Determine the [x, y] coordinate at the center of the cell enclosing the given text.  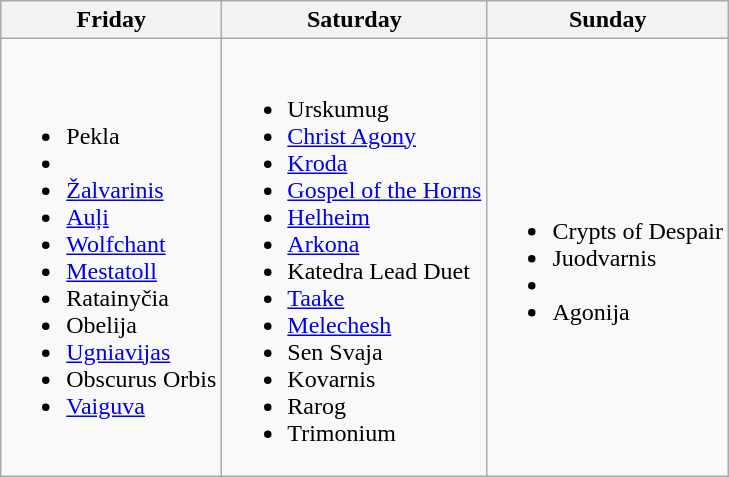
Sunday [608, 20]
Crypts of Despair Juodvarnis Agonija [608, 258]
Saturday [354, 20]
Pekla Žalvarinis Auļi Wolfchant Mestatoll Ratainyčia Obelija Ugniavijas Obscurus Orbis Vaiguva [112, 258]
Urskumug Christ Agony Kroda Gospel of the Horns Helheim Arkona Katedra Lead Duet Taake Melechesh Sen Svaja Kovarnis Rarog Trimonium [354, 258]
Friday [112, 20]
